Capture the cell that displays the provided text and extract its [X, Y] central coordinate. 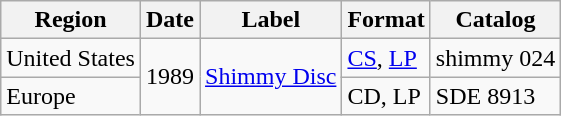
SDE 8913 [495, 96]
Europe [71, 96]
Label [271, 20]
United States [71, 58]
1989 [170, 77]
Date [170, 20]
Catalog [495, 20]
Format [386, 20]
Shimmy Disc [271, 77]
CD, LP [386, 96]
Region [71, 20]
shimmy 024 [495, 58]
CS, LP [386, 58]
